Scan for the cell matching the given text and deliver its [X, Y] coordinate at center. 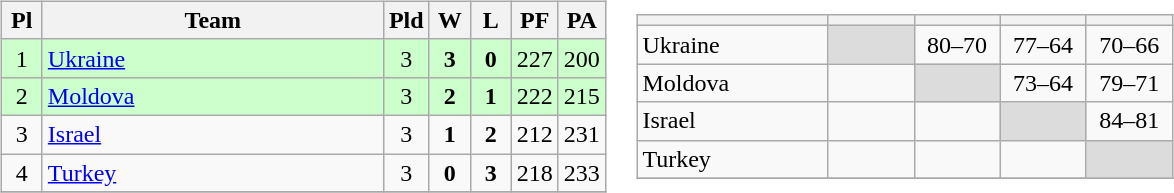
PA [582, 20]
70–66 [1129, 45]
231 [582, 134]
W [450, 20]
218 [534, 173]
212 [534, 134]
L [490, 20]
77–64 [1043, 45]
Pl [22, 20]
84–81 [1129, 121]
PF [534, 20]
222 [534, 96]
79–71 [1129, 83]
Team [212, 20]
227 [534, 58]
200 [582, 58]
73–64 [1043, 83]
Pld [406, 20]
4 [22, 173]
215 [582, 96]
233 [582, 173]
80–70 [957, 45]
